Pinpoint the cell where the given text exists, returning its [X, Y] midpoint coordinate. 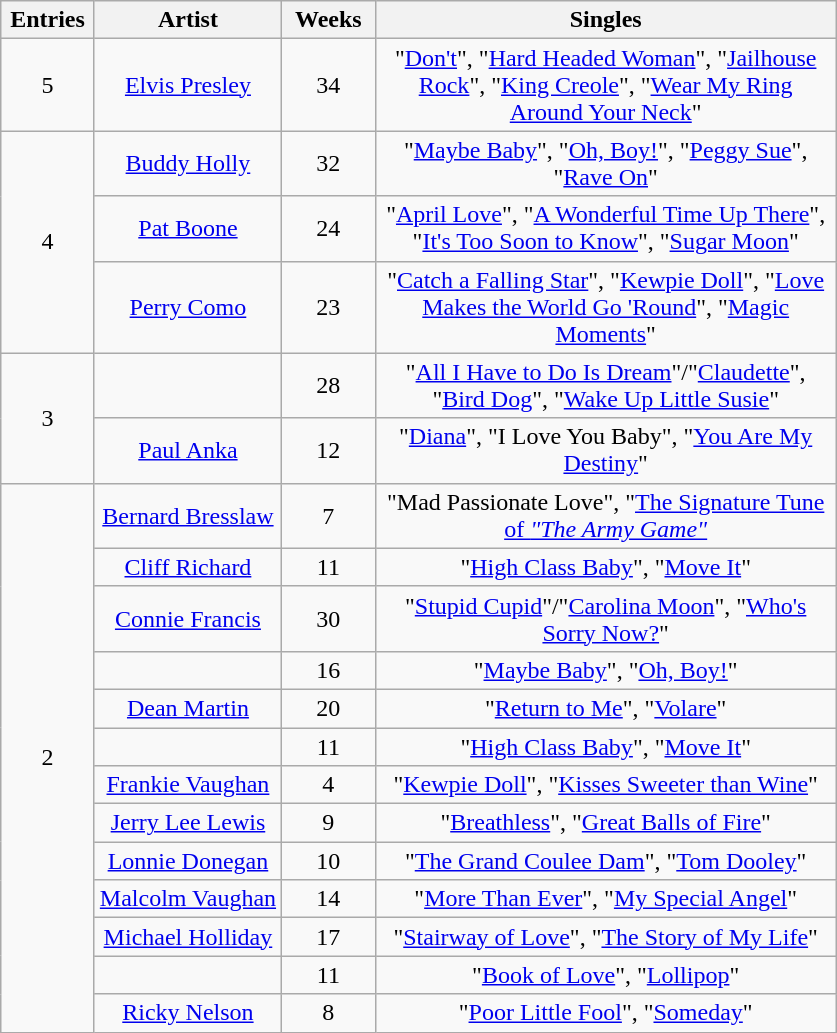
Pat Boone [188, 228]
Jerry Lee Lewis [188, 823]
3 [48, 418]
"Book of Love", "Lollipop" [606, 975]
Malcolm Vaughan [188, 899]
"The Grand Coulee Dam", "Tom Dooley" [606, 861]
28 [329, 386]
34 [329, 85]
Singles [606, 20]
14 [329, 899]
8 [329, 1013]
20 [329, 708]
"Mad Passionate Love", "The Signature Tune of "The Army Game" [606, 516]
"April Love", "A Wonderful Time Up There", "It's Too Soon to Know", "Sugar Moon" [606, 228]
"Maybe Baby", "Oh, Boy!", "Peggy Sue", "Rave On" [606, 164]
"Maybe Baby", "Oh, Boy!" [606, 670]
Michael Holliday [188, 937]
Entries [48, 20]
7 [329, 516]
"Kewpie Doll", "Kisses Sweeter than Wine" [606, 785]
"Return to Me", "Volare" [606, 708]
Perry Como [188, 307]
Buddy Holly [188, 164]
"Breathless", "Great Balls of Fire" [606, 823]
9 [329, 823]
Frankie Vaughan [188, 785]
"Poor Little Fool", "Someday" [606, 1013]
Weeks [329, 20]
30 [329, 618]
"All I Have to Do Is Dream"/"Claudette", "Bird Dog", "Wake Up Little Susie" [606, 386]
"Catch a Falling Star", "Kewpie Doll", "Love Makes the World Go 'Round", "Magic Moments" [606, 307]
17 [329, 937]
12 [329, 450]
Connie Francis [188, 618]
Bernard Bresslaw [188, 516]
"More Than Ever", "My Special Angel" [606, 899]
2 [48, 758]
"Don't", "Hard Headed Woman", "Jailhouse Rock", "King Creole", "Wear My Ring Around Your Neck" [606, 85]
23 [329, 307]
Cliff Richard [188, 567]
10 [329, 861]
32 [329, 164]
Dean Martin [188, 708]
5 [48, 85]
Artist [188, 20]
16 [329, 670]
Elvis Presley [188, 85]
Lonnie Donegan [188, 861]
Ricky Nelson [188, 1013]
"Diana", "I Love You Baby", "You Are My Destiny" [606, 450]
24 [329, 228]
"Stupid Cupid"/"Carolina Moon", "Who's Sorry Now?" [606, 618]
"Stairway of Love", "The Story of My Life" [606, 937]
Paul Anka [188, 450]
